Determine the [x, y] coordinate at the center of the cell enclosing the given text.  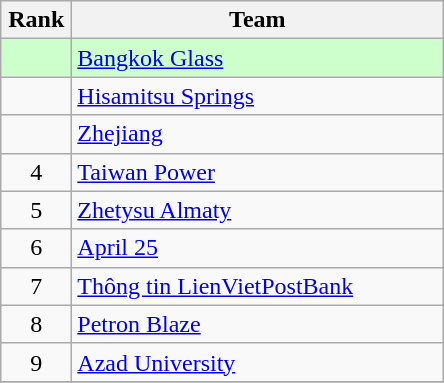
Azad University [258, 362]
4 [36, 172]
8 [36, 324]
Thông tin LienVietPostBank [258, 286]
April 25 [258, 248]
Team [258, 20]
9 [36, 362]
Petron Blaze [258, 324]
7 [36, 286]
6 [36, 248]
Hisamitsu Springs [258, 96]
5 [36, 210]
Rank [36, 20]
Zhetysu Almaty [258, 210]
Bangkok Glass [258, 58]
Zhejiang [258, 134]
Taiwan Power [258, 172]
